Capture the cell that displays the provided text and extract its (x, y) central coordinate. 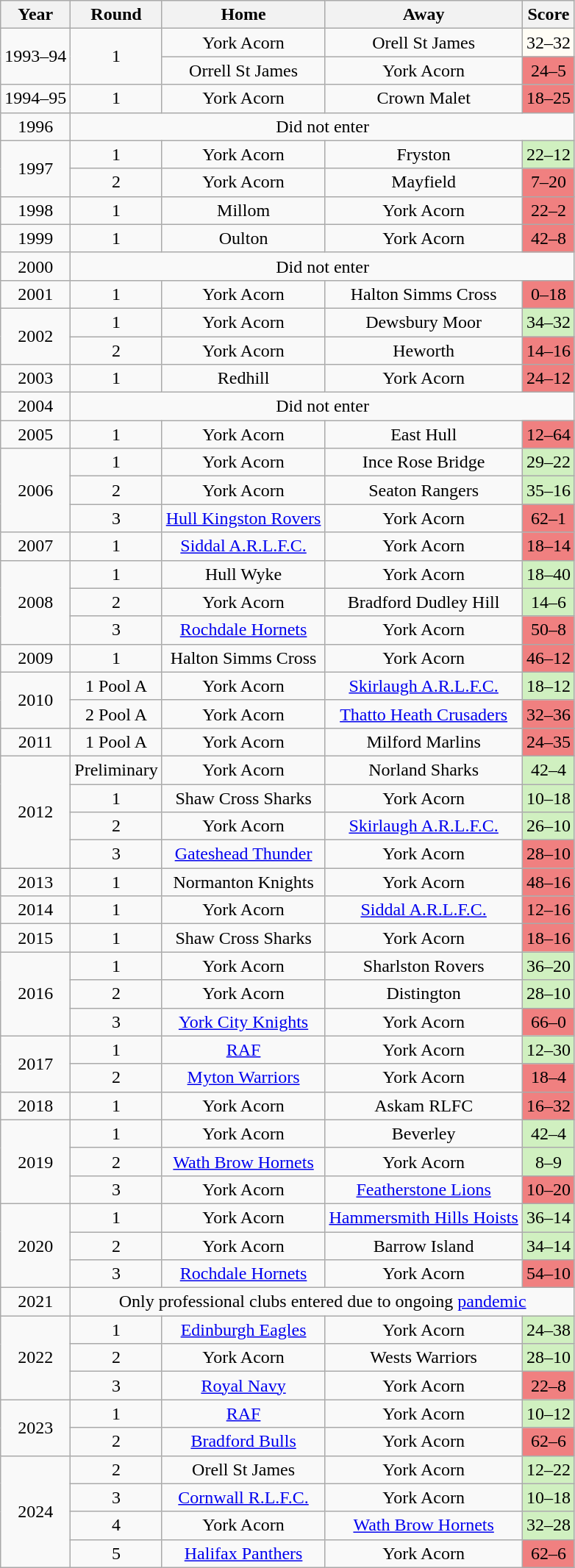
18–40 (549, 574)
Redhill (243, 379)
12–16 (549, 910)
16–32 (549, 1106)
10–20 (549, 1189)
Halifax Panthers (243, 1553)
46–12 (549, 658)
Barrow Island (424, 1246)
12–30 (549, 1050)
12–22 (549, 1469)
35–16 (549, 490)
24–35 (549, 742)
Edinburgh Eagles (243, 1330)
Normanton Knights (243, 882)
2019 (35, 1161)
Round (116, 15)
Distington (424, 994)
66–0 (549, 1022)
Away (424, 15)
2014 (35, 910)
2017 (35, 1064)
Sharlston Rovers (424, 966)
10–12 (549, 1414)
2020 (35, 1245)
24–38 (549, 1330)
50–8 (549, 630)
1997 (35, 168)
Royal Navy (243, 1386)
2001 (35, 294)
Orrell St James (243, 71)
Heworth (424, 351)
2021 (35, 1302)
4 (116, 1525)
Wests Warriors (424, 1358)
2005 (35, 434)
34–32 (549, 322)
2010 (35, 700)
Hull Wyke (243, 574)
0–18 (549, 294)
42–8 (549, 238)
Fryston (424, 154)
2006 (35, 490)
Norland Sharks (424, 770)
2009 (35, 658)
2003 (35, 379)
Bradford Dudley Hill (424, 602)
Askam RLFC (424, 1106)
1996 (35, 126)
1993–94 (35, 57)
2004 (35, 407)
Dewsbury Moor (424, 322)
5 (116, 1553)
Seaton Rangers (424, 490)
2002 (35, 336)
22–8 (549, 1386)
8–9 (549, 1161)
2007 (35, 546)
2023 (35, 1428)
18–25 (549, 99)
Millom (243, 210)
Hull Kingston Rovers (243, 518)
Bradford Bulls (243, 1442)
22–12 (549, 154)
York City Knights (243, 1022)
2022 (35, 1358)
2011 (35, 742)
32–32 (549, 43)
East Hull (424, 434)
24–5 (549, 71)
Gateshead Thunder (243, 854)
Oulton (243, 238)
2018 (35, 1106)
Preliminary (116, 770)
2 Pool A (116, 714)
48–16 (549, 882)
34–14 (549, 1246)
62–1 (549, 518)
32–36 (549, 714)
1999 (35, 238)
2008 (35, 602)
2013 (35, 882)
18–4 (549, 1078)
2015 (35, 938)
54–10 (549, 1274)
18–12 (549, 686)
2000 (35, 266)
Cornwall R.L.F.C. (243, 1497)
Home (243, 15)
24–12 (549, 379)
Myton Warriors (243, 1078)
36–20 (549, 966)
Year (35, 15)
Crown Malet (424, 99)
18–16 (549, 938)
7–20 (549, 182)
22–2 (549, 210)
2024 (35, 1511)
Hammersmith Hills Hoists (424, 1217)
Ince Rose Bridge (424, 462)
2016 (35, 994)
1998 (35, 210)
36–14 (549, 1217)
Milford Marlins (424, 742)
18–14 (549, 546)
26–10 (549, 826)
Thatto Heath Crusaders (424, 714)
12–64 (549, 434)
2012 (35, 812)
1994–95 (35, 99)
14–6 (549, 602)
32–28 (549, 1525)
Beverley (424, 1134)
Score (549, 15)
Featherstone Lions (424, 1189)
Only professional clubs entered due to ongoing pandemic (323, 1302)
29–22 (549, 462)
14–16 (549, 351)
Mayfield (424, 182)
